Provide the (x, y) coordinate of the cell's center where the given text is located.  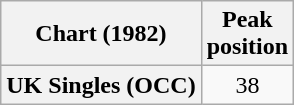
Peakposition (247, 34)
38 (247, 85)
Chart (1982) (101, 34)
UK Singles (OCC) (101, 85)
